Search for the cell housing the specified text and yield its [x, y] center coordinate. 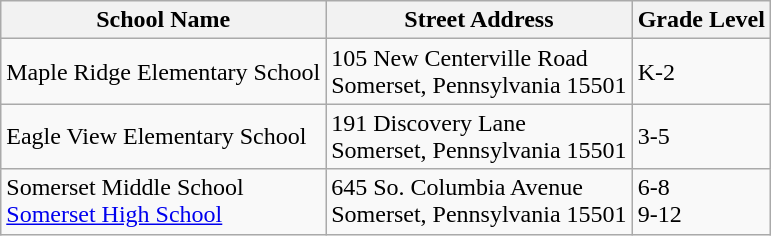
Street Address [479, 20]
645 So. Columbia AvenueSomerset, Pennsylvania 15501 [479, 202]
School Name [164, 20]
Maple Ridge Elementary School [164, 72]
3-5 [701, 136]
Somerset Middle SchoolSomerset High School [164, 202]
Grade Level [701, 20]
6-89-12 [701, 202]
105 New Centerville RoadSomerset, Pennsylvania 15501 [479, 72]
Eagle View Elementary School [164, 136]
K-2 [701, 72]
191 Discovery LaneSomerset, Pennsylvania 15501 [479, 136]
